Capture the cell that displays the provided text and extract its [x, y] central coordinate. 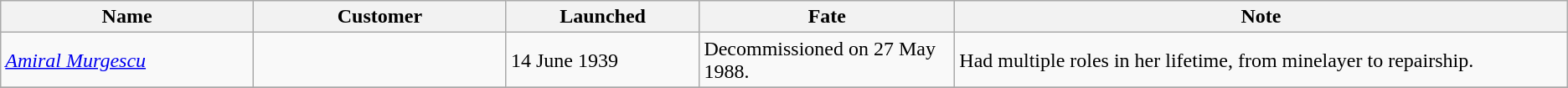
Note [1261, 17]
Name [127, 17]
Launched [602, 17]
Amiral Murgescu [127, 60]
Decommissioned on 27 May 1988. [828, 60]
Had multiple roles in her lifetime, from minelayer to repairship. [1261, 60]
Customer [379, 17]
Fate [828, 17]
14 June 1939 [602, 60]
